Scan for the cell matching the given text and deliver its (x, y) coordinate at center. 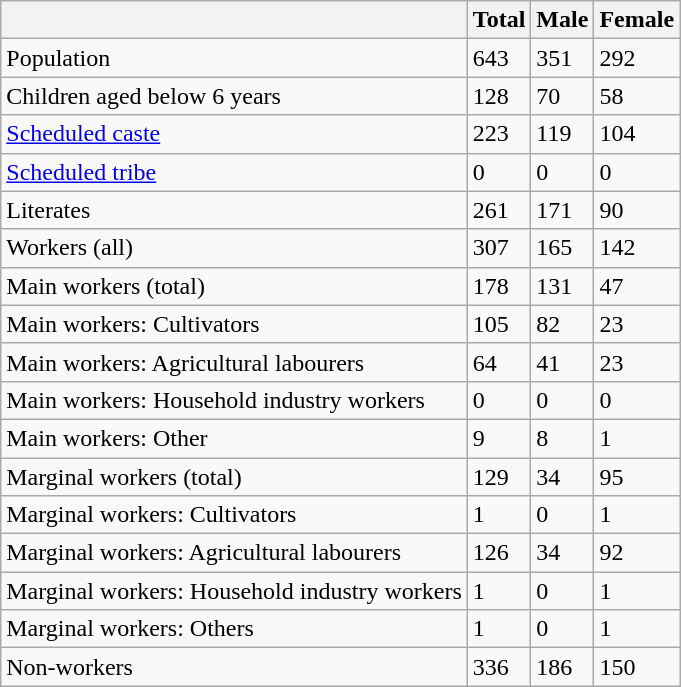
142 (637, 248)
41 (562, 362)
90 (637, 210)
Non-workers (234, 667)
Main workers: Agricultural labourers (234, 362)
Total (499, 20)
58 (637, 96)
70 (562, 96)
292 (637, 58)
150 (637, 667)
9 (499, 438)
129 (499, 477)
261 (499, 210)
131 (562, 286)
92 (637, 553)
171 (562, 210)
128 (499, 96)
307 (499, 248)
126 (499, 553)
47 (637, 286)
178 (499, 286)
Marginal workers: Household industry workers (234, 591)
Marginal workers: Cultivators (234, 515)
351 (562, 58)
Main workers: Cultivators (234, 324)
223 (499, 134)
Marginal workers: Others (234, 629)
Main workers (total) (234, 286)
119 (562, 134)
Scheduled caste (234, 134)
186 (562, 667)
105 (499, 324)
82 (562, 324)
Marginal workers: Agricultural labourers (234, 553)
643 (499, 58)
Male (562, 20)
Main workers: Household industry workers (234, 400)
Workers (all) (234, 248)
Population (234, 58)
95 (637, 477)
336 (499, 667)
64 (499, 362)
Marginal workers (total) (234, 477)
Literates (234, 210)
Female (637, 20)
104 (637, 134)
165 (562, 248)
Scheduled tribe (234, 172)
8 (562, 438)
Children aged below 6 years (234, 96)
Main workers: Other (234, 438)
